Return (x, y) of the center of cell containing provided text 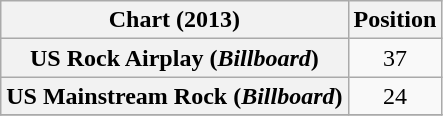
24 (395, 96)
Position (395, 20)
37 (395, 58)
Chart (2013) (174, 20)
US Rock Airplay (Billboard) (174, 58)
US Mainstream Rock (Billboard) (174, 96)
